For the text-containing cell, return its midpoint in (x, y) coordinate format. 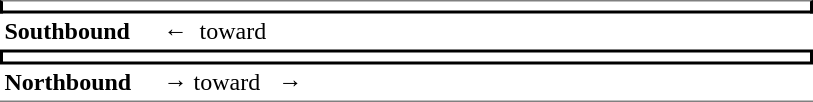
Southbound (80, 32)
→ toward → (486, 82)
Northbound (80, 82)
← toward (486, 32)
